Provide the (X, Y) coordinate of the cell's center where the given text is located.  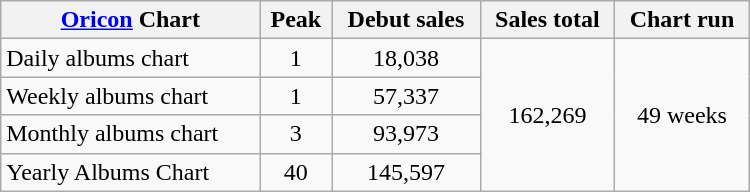
Peak (296, 20)
Daily albums chart (130, 58)
Weekly albums chart (130, 96)
Sales total (548, 20)
Chart run (682, 20)
3 (296, 134)
18,038 (406, 58)
162,269 (548, 115)
49 weeks (682, 115)
Monthly albums chart (130, 134)
57,337 (406, 96)
93,973 (406, 134)
145,597 (406, 172)
Oricon Chart (130, 20)
Debut sales (406, 20)
40 (296, 172)
Yearly Albums Chart (130, 172)
